Detect which cell encompasses the target text, then output its (x, y) center coordinate. 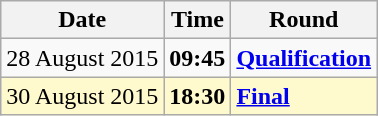
30 August 2015 (82, 96)
18:30 (198, 96)
Time (198, 20)
Qualification (304, 58)
Final (304, 96)
Date (82, 20)
28 August 2015 (82, 58)
09:45 (198, 58)
Round (304, 20)
